Determine the (X, Y) coordinate at the center of the cell enclosing the given text.  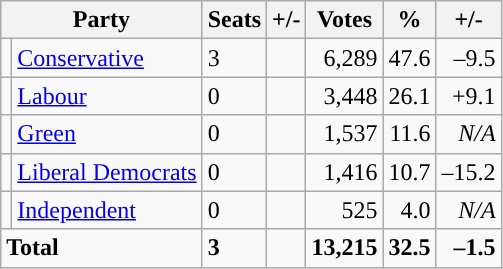
Total (102, 248)
1,416 (344, 172)
10.7 (410, 172)
–9.5 (468, 58)
11.6 (410, 134)
13,215 (344, 248)
Conservative (107, 58)
6,289 (344, 58)
Votes (344, 20)
32.5 (410, 248)
1,537 (344, 134)
Labour (107, 96)
Party (102, 20)
4.0 (410, 210)
Seats (234, 20)
% (410, 20)
Green (107, 134)
Independent (107, 210)
47.6 (410, 58)
+9.1 (468, 96)
Liberal Democrats (107, 172)
3,448 (344, 96)
525 (344, 210)
–1.5 (468, 248)
–15.2 (468, 172)
26.1 (410, 96)
